Scan for the cell matching the given text and deliver its (X, Y) coordinate at center. 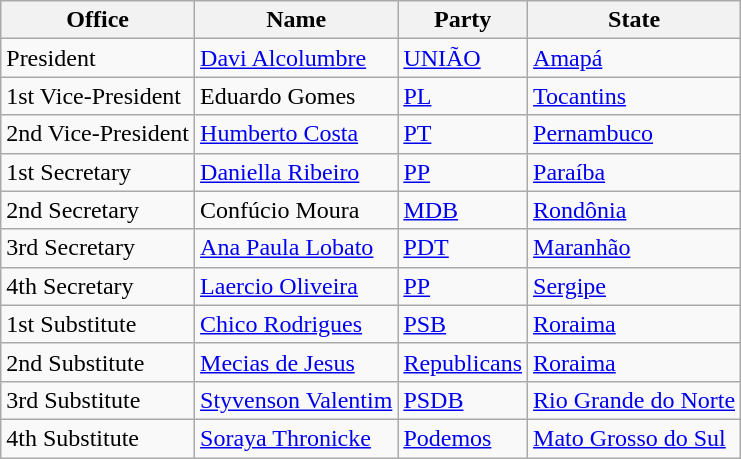
PSDB (463, 400)
Tocantins (634, 96)
PSB (463, 324)
Name (296, 20)
Podemos (463, 438)
2nd Secretary (98, 210)
Office (98, 20)
Confúcio Moura (296, 210)
PL (463, 96)
Amapá (634, 58)
Rondônia (634, 210)
Humberto Costa (296, 134)
President (98, 58)
Rio Grande do Norte (634, 400)
Soraya Thronicke (296, 438)
Eduardo Gomes (296, 96)
Daniella Ribeiro (296, 172)
3rd Substitute (98, 400)
Party (463, 20)
Pernambuco (634, 134)
PDT (463, 248)
Paraíba (634, 172)
State (634, 20)
1st Substitute (98, 324)
Chico Rodrigues (296, 324)
1st Vice-President (98, 96)
Davi Alcolumbre (296, 58)
4th Substitute (98, 438)
4th Secretary (98, 286)
Ana Paula Lobato (296, 248)
Mato Grosso do Sul (634, 438)
2nd Substitute (98, 362)
Mecias de Jesus (296, 362)
Republicans (463, 362)
Sergipe (634, 286)
UNIÃO (463, 58)
Maranhão (634, 248)
MDB (463, 210)
PT (463, 134)
3rd Secretary (98, 248)
Styvenson Valentim (296, 400)
2nd Vice-President (98, 134)
1st Secretary (98, 172)
Laercio Oliveira (296, 286)
